Identify which cell holds the provided text, then report its [x, y] central coordinate. 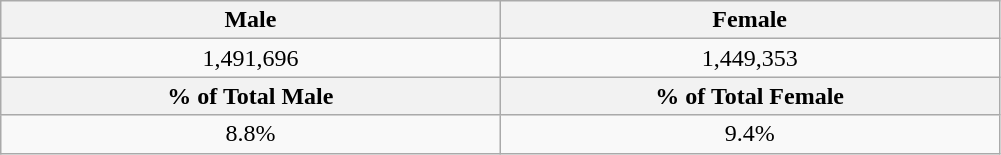
1,449,353 [750, 58]
% of Total Female [750, 96]
9.4% [750, 134]
Female [750, 20]
8.8% [250, 134]
% of Total Male [250, 96]
1,491,696 [250, 58]
Male [250, 20]
